Find where the given text appears and provide that cell's center as [X, Y] coordinate. 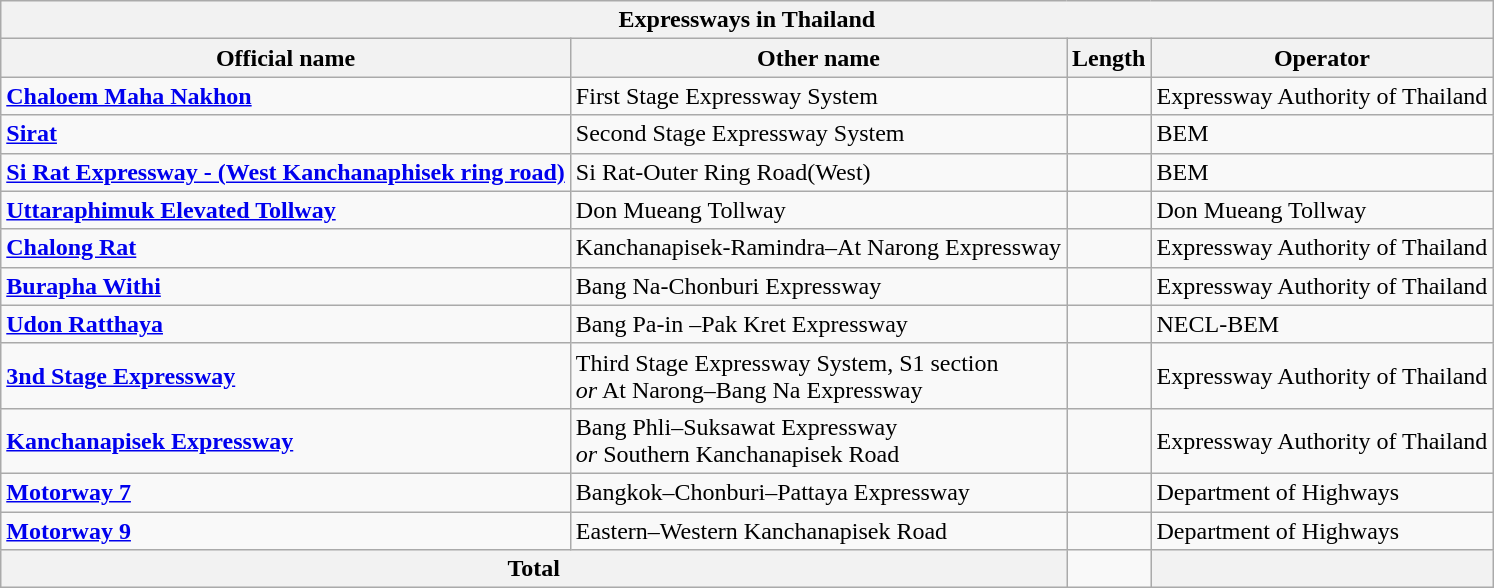
Motorway 7 [286, 492]
Expressways in Thailand [747, 20]
Chalong Rat [286, 248]
Si Rat-Outer Ring Road(West) [818, 172]
Udon Ratthaya [286, 324]
Total [534, 569]
Si Rat Expressway - (West Kanchanaphisek ring road) [286, 172]
Operator [1322, 58]
Eastern–Western Kanchanapisek Road [818, 531]
Burapha Withi [286, 286]
Other name [818, 58]
Bang Pa-in –Pak Kret Expressway [818, 324]
Bang Phli–Suksawat Expressway or Southern Kanchanapisek Road [818, 440]
Chaloem Maha Nakhon [286, 96]
Second Stage Expressway System [818, 134]
Kanchanapisek Expressway [286, 440]
First Stage Expressway System [818, 96]
Bang Na-Chonburi Expressway [818, 286]
3nd Stage Expressway [286, 376]
Length [1109, 58]
NECL-BEM [1322, 324]
Sirat [286, 134]
Kanchanapisek-Ramindra–At Narong Expressway [818, 248]
Motorway 9 [286, 531]
Third Stage Expressway System, S1 section or At Narong–Bang Na Expressway [818, 376]
Uttaraphimuk Elevated Tollway [286, 210]
Bangkok–Chonburi–Pattaya Expressway [818, 492]
Official name [286, 58]
